Detect which cell encompasses the target text, then output its (x, y) center coordinate. 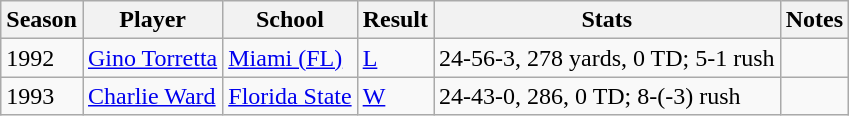
Result (395, 20)
School (290, 20)
Notes (814, 20)
24-56-3, 278 yards, 0 TD; 5-1 rush (608, 58)
Stats (608, 20)
Miami (FL) (290, 58)
Player (152, 20)
24-43-0, 286, 0 TD; 8-(-3) rush (608, 96)
Charlie Ward (152, 96)
1993 (42, 96)
L (395, 58)
Gino Torretta (152, 58)
Florida State (290, 96)
1992 (42, 58)
W (395, 96)
Season (42, 20)
